Capture the cell that displays the provided text and extract its (X, Y) central coordinate. 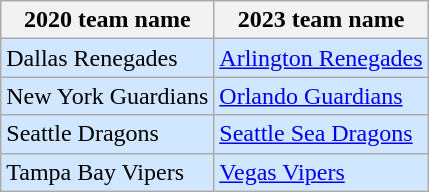
2020 team name (108, 20)
Dallas Renegades (108, 58)
Orlando Guardians (321, 96)
2023 team name (321, 20)
New York Guardians (108, 96)
Arlington Renegades (321, 58)
Seattle Sea Dragons (321, 134)
Tampa Bay Vipers (108, 172)
Vegas Vipers (321, 172)
Seattle Dragons (108, 134)
